Locate the cell with the specified text and output its [X, Y] center coordinate. 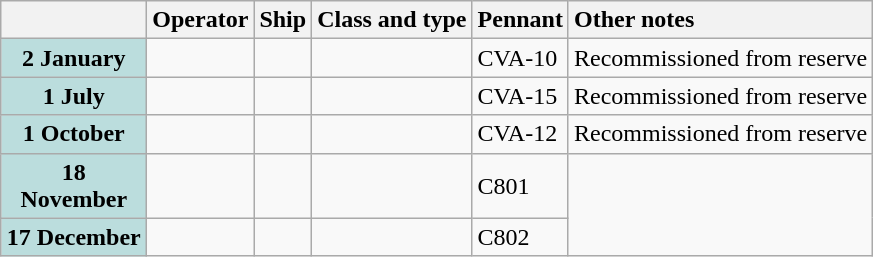
CVA-10 [520, 58]
1 October [74, 134]
Class and type [392, 20]
17 December [74, 237]
Pennant [520, 20]
1 July [74, 96]
C801 [520, 186]
Operator [200, 20]
Other notes [720, 20]
2 January [74, 58]
C802 [520, 237]
CVA-15 [520, 96]
18 November [74, 186]
Ship [283, 20]
CVA-12 [520, 134]
